Detect which cell encompasses the target text, then output its (X, Y) center coordinate. 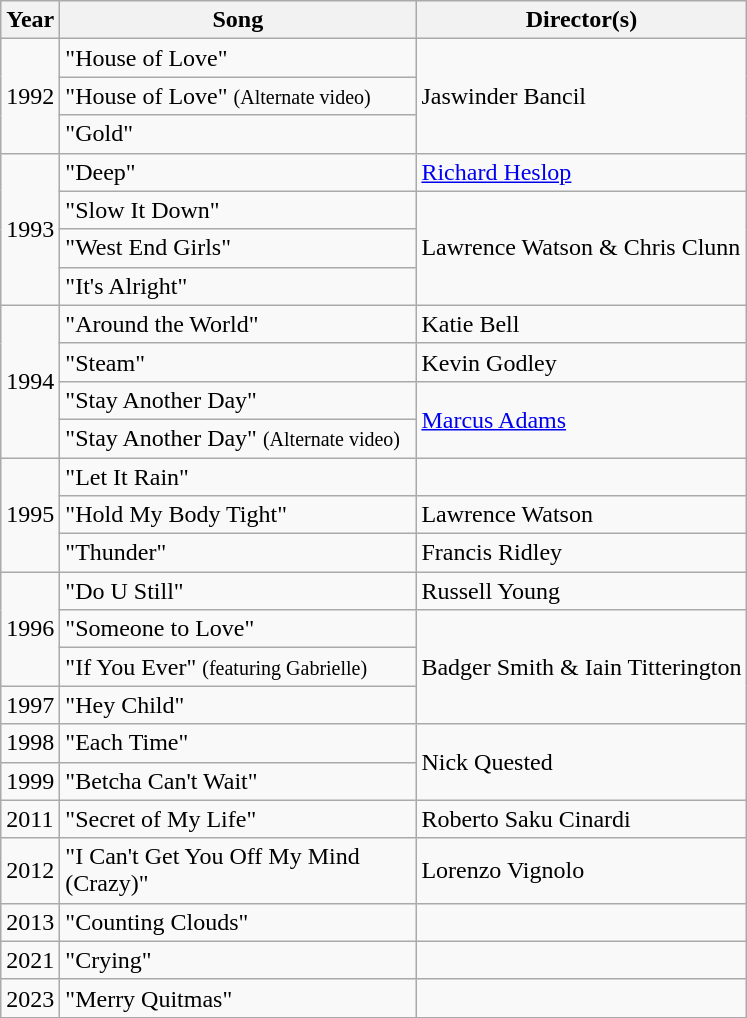
Lorenzo Vignolo (582, 870)
"Let It Rain" (238, 477)
"Crying" (238, 960)
"Stay Another Day" (Alternate video) (238, 438)
"House of Love" (238, 58)
Roberto Saku Cinardi (582, 819)
2012 (30, 870)
"Each Time" (238, 743)
Nick Quested (582, 762)
"Stay Another Day" (238, 400)
"Steam" (238, 362)
"Hold My Body Tight" (238, 515)
Song (238, 20)
"Deep" (238, 172)
"Betcha Can't Wait" (238, 781)
1997 (30, 705)
2013 (30, 922)
2011 (30, 819)
"Counting Clouds" (238, 922)
Richard Heslop (582, 172)
1999 (30, 781)
"House of Love" (Alternate video) (238, 96)
"West End Girls" (238, 248)
Jaswinder Bancil (582, 96)
1996 (30, 629)
1995 (30, 515)
"I Can't Get You Off My Mind (Crazy)" (238, 870)
Katie Bell (582, 324)
1993 (30, 229)
2021 (30, 960)
Lawrence Watson (582, 515)
"Secret of My Life" (238, 819)
Marcus Adams (582, 419)
Badger Smith & Iain Titterington (582, 667)
"Merry Quitmas" (238, 998)
"It's Alright" (238, 286)
Year (30, 20)
Kevin Godley (582, 362)
"Thunder" (238, 553)
Lawrence Watson & Chris Clunn (582, 248)
2023 (30, 998)
1992 (30, 96)
"Gold" (238, 134)
"Someone to Love" (238, 629)
"Hey Child" (238, 705)
1998 (30, 743)
"Slow It Down" (238, 210)
"Do U Still" (238, 591)
"Around the World" (238, 324)
"If You Ever" (featuring Gabrielle) (238, 667)
Francis Ridley (582, 553)
1994 (30, 381)
Russell Young (582, 591)
Director(s) (582, 20)
